Output the (x, y) coordinate of the center of the cell containing the given text.  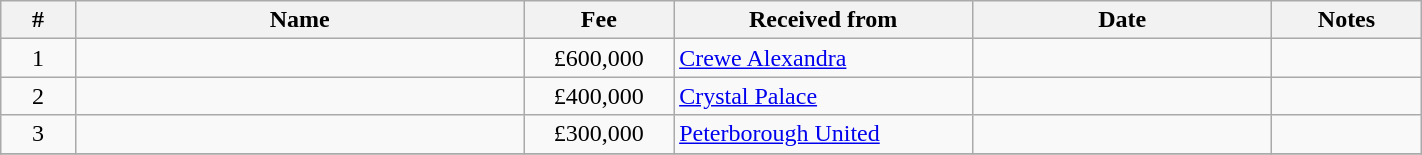
£300,000 (599, 134)
Date (1122, 20)
Fee (599, 20)
3 (38, 134)
# (38, 20)
Crystal Palace (824, 96)
Notes (1347, 20)
Received from (824, 20)
2 (38, 96)
£400,000 (599, 96)
1 (38, 58)
Name (300, 20)
Crewe Alexandra (824, 58)
Peterborough United (824, 134)
£600,000 (599, 58)
